Locate the cell with the specified text and output its [x, y] center coordinate. 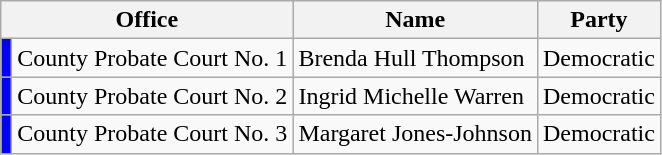
Brenda Hull Thompson [416, 58]
County Probate Court No. 1 [152, 58]
County Probate Court No. 2 [152, 96]
Margaret Jones-Johnson [416, 134]
Party [598, 20]
Office [147, 20]
Name [416, 20]
County Probate Court No. 3 [152, 134]
Ingrid Michelle Warren [416, 96]
